From the cell containing the given text, extract its center point as (X, Y) coordinate. 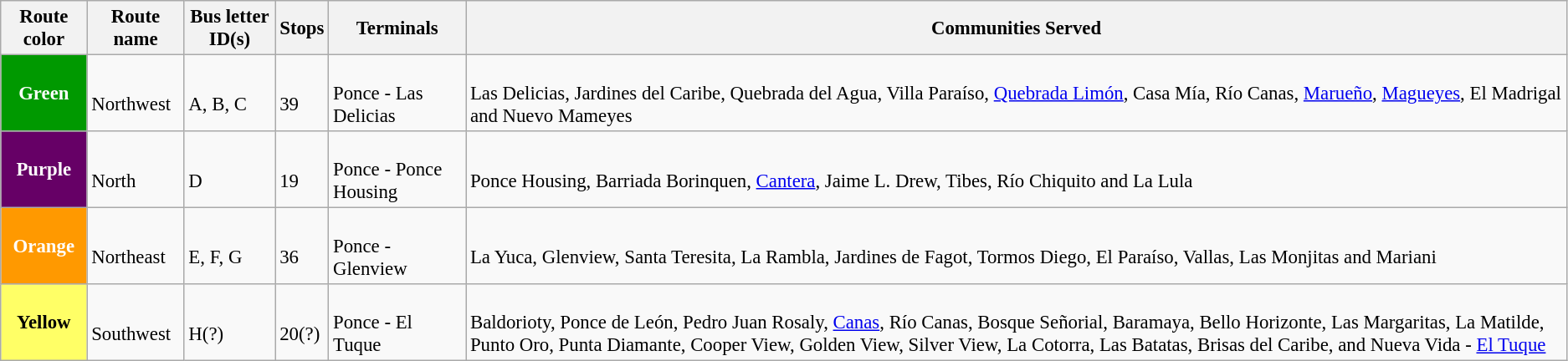
Route color (44, 28)
39 (302, 94)
H(?) (229, 323)
Northwest (136, 94)
Green (44, 94)
20(?) (302, 323)
A, B, C (229, 94)
Stops (302, 28)
Ponce - Ponce Housing (397, 170)
Ponce - Glenview (397, 247)
Communities Served (1017, 28)
E, F, G (229, 247)
Yellow (44, 323)
La Yuca, Glenview, Santa Teresita, La Rambla, Jardines de Fagot, Tormos Diego, El Paraíso, Vallas, Las Monjitas and Mariani (1017, 247)
North (136, 170)
Southwest (136, 323)
Ponce - El Tuque (397, 323)
Ponce Housing, Barriada Borinquen, Cantera, Jaime L. Drew, Tibes, Río Chiquito and La Lula (1017, 170)
Northeast (136, 247)
Route name (136, 28)
Bus letter ID(s) (229, 28)
Terminals (397, 28)
Ponce - Las Delicias (397, 94)
Purple (44, 170)
36 (302, 247)
D (229, 170)
19 (302, 170)
Orange (44, 247)
